Output the [x, y] coordinate of the center of the cell containing the given text.  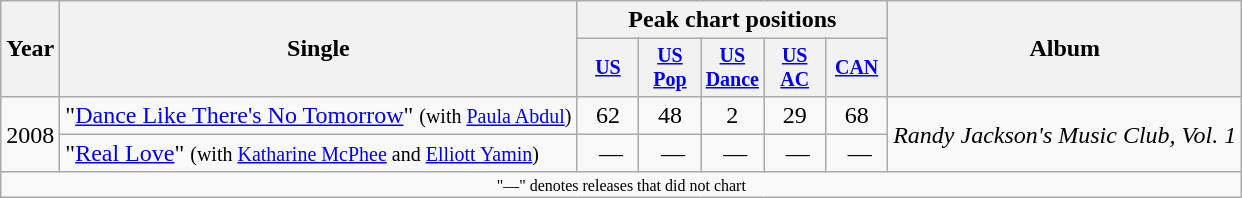
"Dance Like There's No Tomorrow" (with Paula Abdul) [318, 115]
68 [857, 115]
"—" denotes releases that did not chart [622, 184]
Year [30, 49]
Randy Jackson's Music Club, Vol. 1 [1065, 134]
US Pop [670, 68]
US AC [795, 68]
2 [732, 115]
2008 [30, 134]
CAN [857, 68]
62 [608, 115]
Single [318, 49]
Album [1065, 49]
29 [795, 115]
48 [670, 115]
US Dance [732, 68]
US [608, 68]
Peak chart positions [732, 20]
"Real Love" (with Katharine McPhee and Elliott Yamin) [318, 153]
